From the cell containing the given text, extract its center point as [x, y] coordinate. 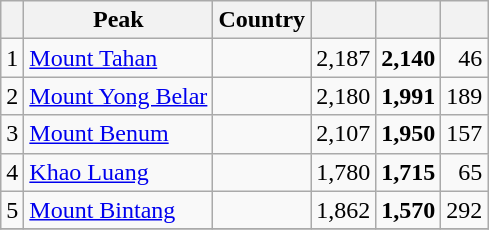
2,187 [344, 58]
Khao Luang [118, 172]
Mount Benum [118, 134]
157 [464, 134]
1 [12, 58]
2,107 [344, 134]
Mount Yong Belar [118, 96]
1,950 [408, 134]
2 [12, 96]
1,715 [408, 172]
1,570 [408, 210]
Country [262, 20]
2,140 [408, 58]
1,780 [344, 172]
3 [12, 134]
292 [464, 210]
5 [12, 210]
Mount Bintang [118, 210]
189 [464, 96]
Mount Tahan [118, 58]
Peak [118, 20]
65 [464, 172]
1,862 [344, 210]
46 [464, 58]
2,180 [344, 96]
4 [12, 172]
1,991 [408, 96]
